Find where the given text appears and provide that cell's center as (X, Y) coordinate. 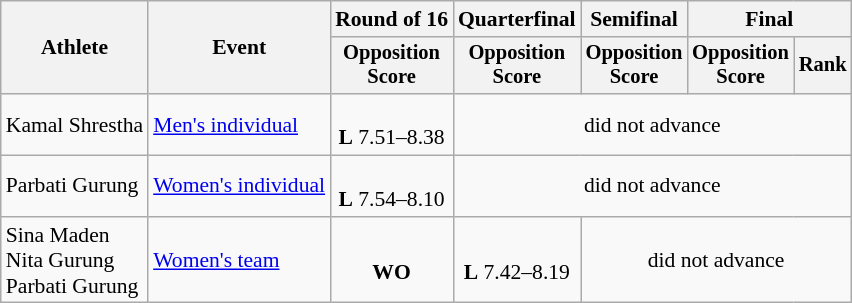
Final (769, 19)
Quarterfinal (517, 19)
Rank (823, 66)
Kamal Shrestha (74, 124)
Women's individual (239, 186)
Men's individual (239, 124)
Semifinal (634, 19)
Round of 16 (392, 19)
L 7.54–8.10 (392, 186)
Event (239, 48)
Parbati Gurung (74, 186)
Athlete (74, 48)
L 7.51–8.38 (392, 124)
